Locate the cell with the specified text and output its [X, Y] center coordinate. 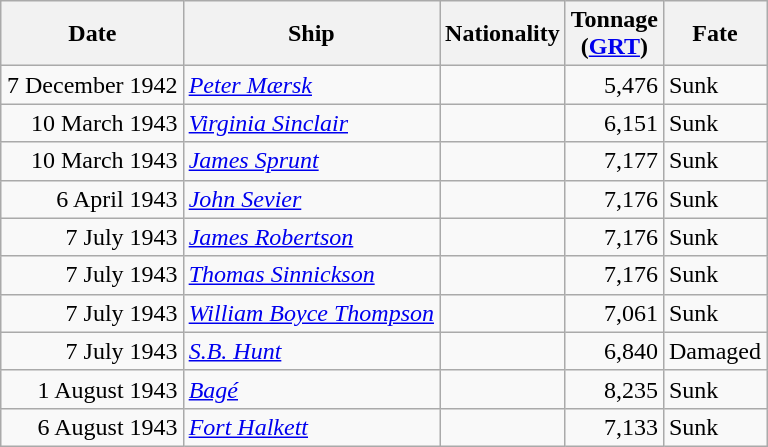
Peter Mærsk [311, 85]
6 August 1943 [92, 427]
Fort Halkett [311, 427]
Date [92, 34]
Thomas Sinnickson [311, 275]
Nationality [503, 34]
7,133 [614, 427]
Ship [311, 34]
Virginia Sinclair [311, 123]
6,840 [614, 351]
John Sevier [311, 199]
7,177 [614, 161]
7 December 1942 [92, 85]
Fate [714, 34]
Damaged [714, 351]
7,061 [614, 313]
1 August 1943 [92, 389]
James Sprunt [311, 161]
Tonnage(GRT) [614, 34]
James Robertson [311, 237]
6,151 [614, 123]
6 April 1943 [92, 199]
S.B. Hunt [311, 351]
William Boyce Thompson [311, 313]
Bagé [311, 389]
5,476 [614, 85]
8,235 [614, 389]
